Extract the (x, y) coordinate from the center of the cell holding the provided text.  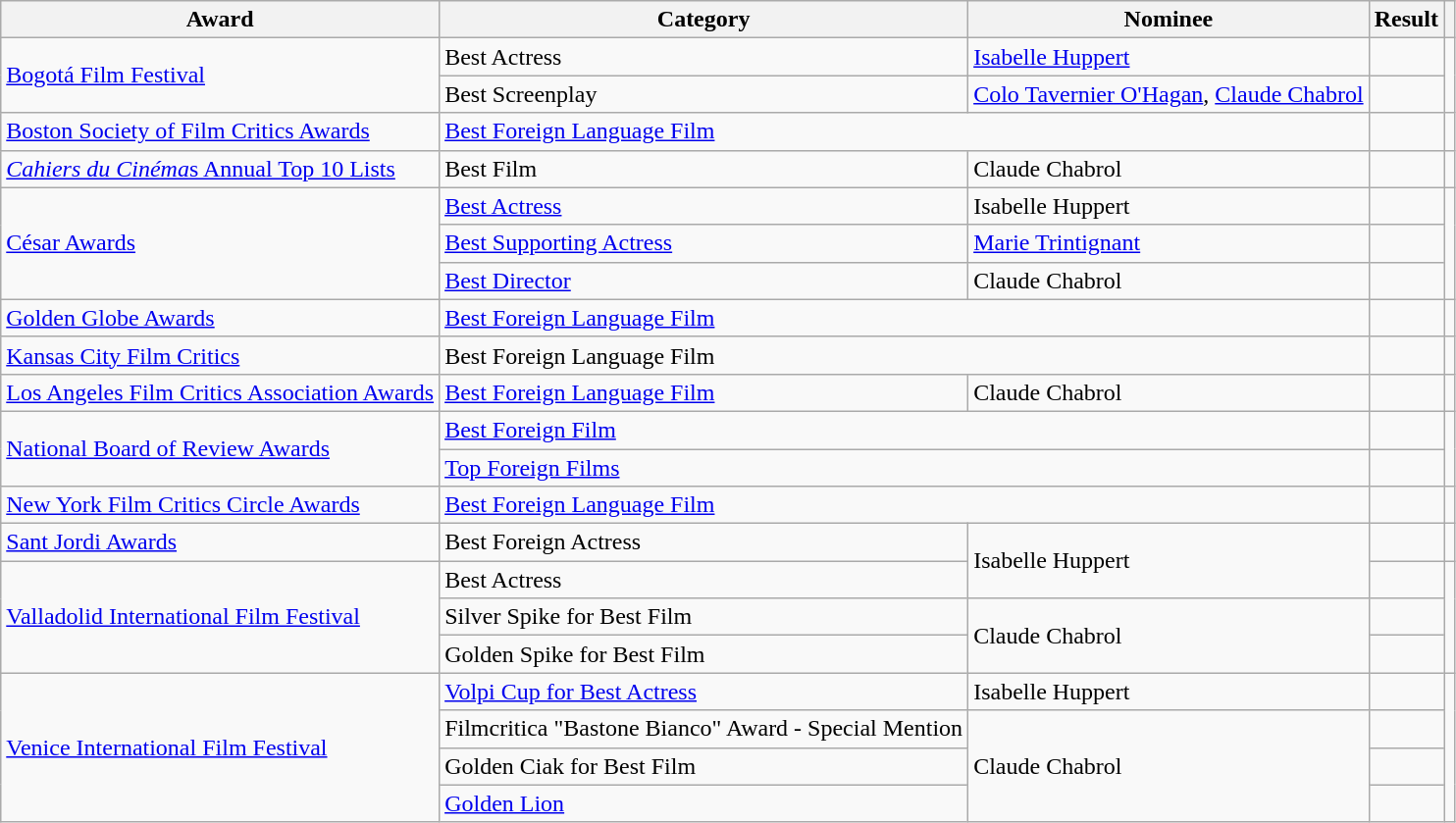
Best Supporting Actress (704, 243)
Best Film (704, 169)
Cahiers du Cinémas Annual Top 10 Lists (220, 169)
Bogotá Film Festival (220, 76)
Colo Tavernier O'Hagan, Claude Chabrol (1170, 94)
Silver Spike for Best Film (704, 617)
Result (1406, 20)
Boston Society of Film Critics Awards (220, 131)
Valladolid International Film Festival (220, 617)
Kansas City Film Critics (220, 355)
Golden Spike for Best Film (704, 654)
Los Angeles Film Critics Association Awards (220, 392)
Golden Globe Awards (220, 318)
Marie Trintignant (1170, 243)
New York Film Critics Circle Awards (220, 505)
Best Foreign Actress (704, 542)
National Board of Review Awards (220, 448)
Golden Ciak for Best Film (704, 766)
Venice International Film Festival (220, 747)
Volpi Cup for Best Actress (704, 692)
Top Foreign Films (905, 468)
Best Foreign Film (905, 430)
Golden Lion (704, 803)
Award (220, 20)
Best Director (704, 281)
Best Screenplay (704, 94)
Filmcritica "Bastone Bianco" Award - Special Mention (704, 729)
César Awards (220, 243)
Category (704, 20)
Sant Jordi Awards (220, 542)
Nominee (1170, 20)
